Locate the cell with the specified text and output its (X, Y) center coordinate. 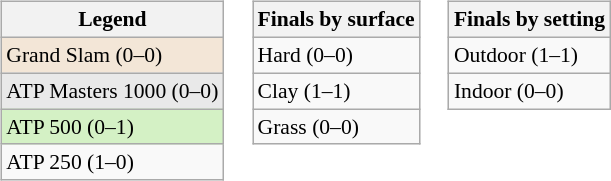
ATP 500 (0–1) (112, 127)
Grass (0–0) (336, 127)
Outdoor (1–1) (530, 55)
Grand Slam (0–0) (112, 55)
ATP Masters 1000 (0–0) (112, 91)
Indoor (0–0) (530, 91)
Finals by setting (530, 20)
ATP 250 (1–0) (112, 162)
Hard (0–0) (336, 55)
Clay (1–1) (336, 91)
Legend (112, 20)
Finals by surface (336, 20)
